Scan for the cell matching the given text and deliver its [X, Y] coordinate at center. 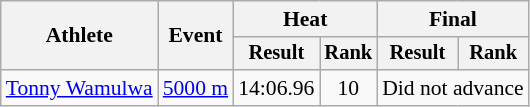
10 [349, 88]
Heat [305, 19]
Tonny Wamulwa [80, 88]
14:06.96 [276, 88]
Event [196, 36]
Athlete [80, 36]
Final [453, 19]
Did not advance [453, 88]
5000 m [196, 88]
